Detect which cell encompasses the target text, then output its (X, Y) center coordinate. 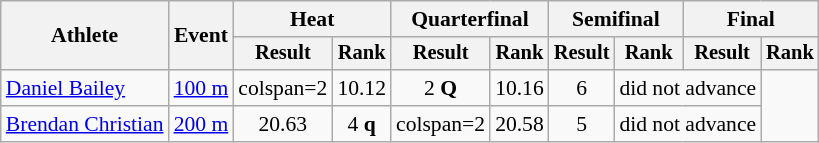
2 Q (440, 88)
Final (751, 19)
Athlete (85, 36)
Event (202, 36)
4 q (362, 124)
10.16 (520, 88)
Semifinal (616, 19)
5 (582, 124)
Daniel Bailey (85, 88)
6 (582, 88)
10.12 (362, 88)
100 m (202, 88)
20.63 (282, 124)
Quarterfinal (470, 19)
Brendan Christian (85, 124)
200 m (202, 124)
20.58 (520, 124)
Heat (312, 19)
